Output the (X, Y) coordinate of the center of the cell containing the given text.  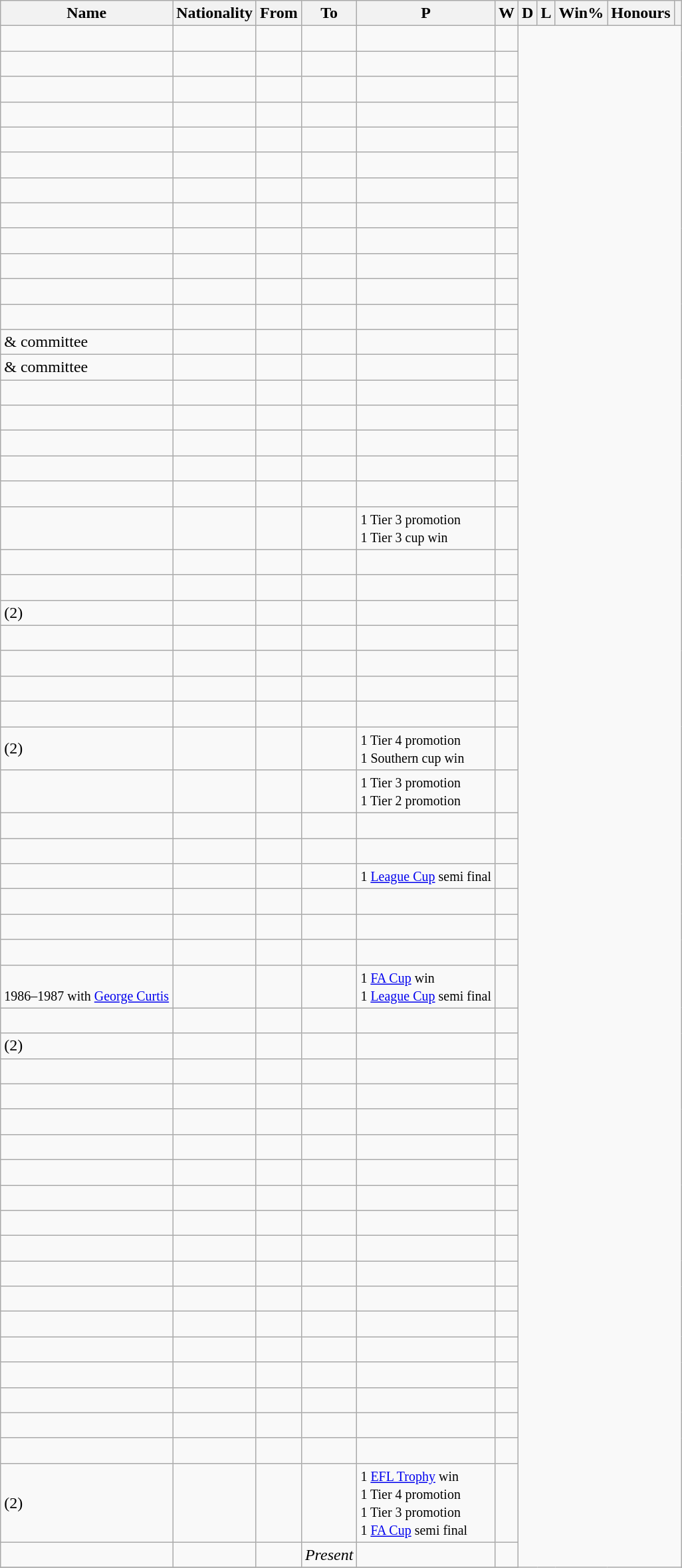
Present (328, 1555)
1 FA Cup win1 League Cup semi final (426, 986)
L (546, 13)
1 Tier 3 promotion1 Tier 3 cup win (426, 528)
Nationality (215, 13)
1 EFL Trophy win1 Tier 4 promotion1 Tier 3 promotion1 FA Cup semi final (426, 1503)
1 League Cup semi final (426, 876)
From (279, 13)
To (328, 13)
1 Tier 4 promotion1 Southern cup win (426, 748)
D (528, 13)
W (507, 13)
Win% (581, 13)
P (426, 13)
Name (86, 13)
Honours (641, 13)
1986–1987 with George Curtis (86, 986)
1 Tier 3 promotion1 Tier 2 promotion (426, 792)
